From the cell containing the given text, extract its center point as [x, y] coordinate. 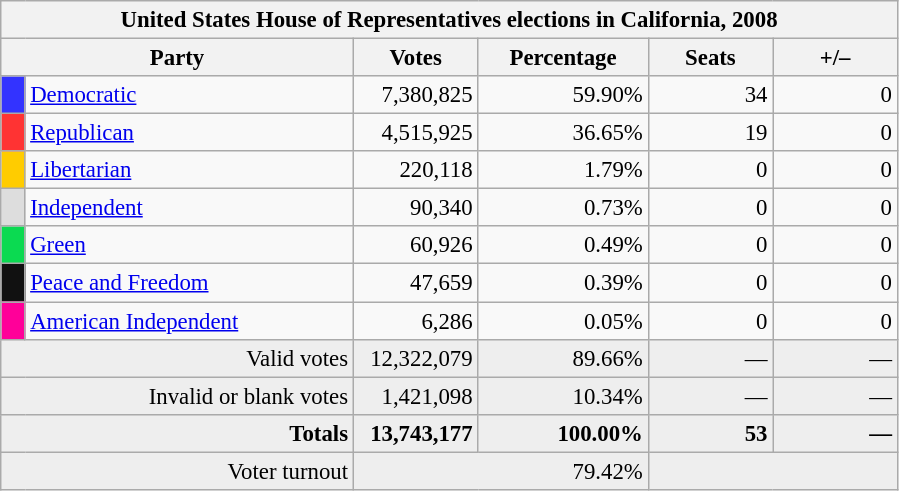
0.05% [563, 321]
10.34% [563, 396]
Democratic [189, 95]
Peace and Freedom [189, 283]
1,421,098 [416, 396]
Valid votes [178, 358]
7,380,825 [416, 95]
34 [710, 95]
0.49% [563, 245]
Voter turnout [178, 471]
Libertarian [189, 170]
Republican [189, 133]
Party [178, 58]
79.42% [500, 471]
Green [189, 245]
90,340 [416, 208]
100.00% [563, 433]
220,118 [416, 170]
0.73% [563, 208]
1.79% [563, 170]
12,322,079 [416, 358]
+/– [836, 58]
United States House of Representatives elections in California, 2008 [450, 20]
Votes [416, 58]
13,743,177 [416, 433]
59.90% [563, 95]
American Independent [189, 321]
36.65% [563, 133]
Seats [710, 58]
53 [710, 433]
60,926 [416, 245]
89.66% [563, 358]
0.39% [563, 283]
19 [710, 133]
6,286 [416, 321]
Totals [178, 433]
47,659 [416, 283]
Invalid or blank votes [178, 396]
4,515,925 [416, 133]
Percentage [563, 58]
Independent [189, 208]
